Detect which cell encompasses the target text, then output its (x, y) center coordinate. 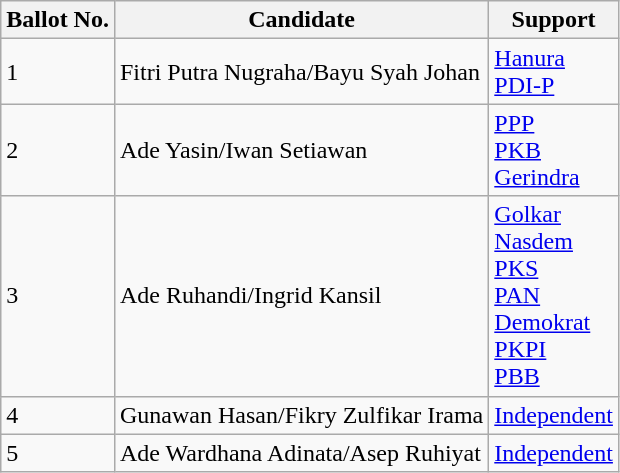
Fitri Putra Nugraha/Bayu Syah Johan (301, 72)
4 (58, 415)
PPPPKBGerindra (554, 150)
Candidate (301, 20)
1 (58, 72)
2 (58, 150)
Support (554, 20)
GolkarNasdemPKSPANDemokratPKPIPBB (554, 296)
Ballot No. (58, 20)
HanuraPDI-P (554, 72)
Gunawan Hasan/Fikry Zulfikar Irama (301, 415)
Ade Ruhandi/Ingrid Kansil (301, 296)
Ade Wardhana Adinata/Asep Ruhiyat (301, 453)
3 (58, 296)
5 (58, 453)
Ade Yasin/Iwan Setiawan (301, 150)
